From the cell containing the given text, extract its center point as (X, Y) coordinate. 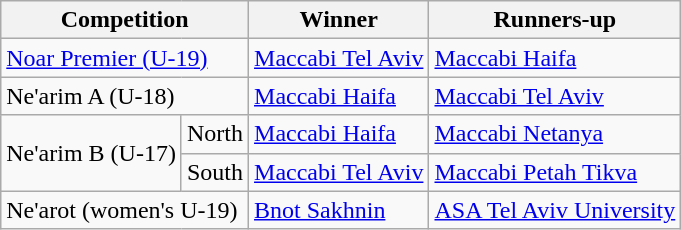
Maccabi Netanya (555, 134)
Noar Premier (U-19) (125, 58)
Competition (125, 20)
Ne'arot (women's U-19) (125, 210)
Ne'arim A (U-18) (125, 96)
North (214, 134)
Winner (339, 20)
Ne'arim B (U-17) (92, 153)
Bnot Sakhnin (339, 210)
Maccabi Petah Tikva (555, 172)
South (214, 172)
Runners-up (555, 20)
ASA Tel Aviv University (555, 210)
